Determine the (X, Y) coordinate at the center of the cell enclosing the given text.  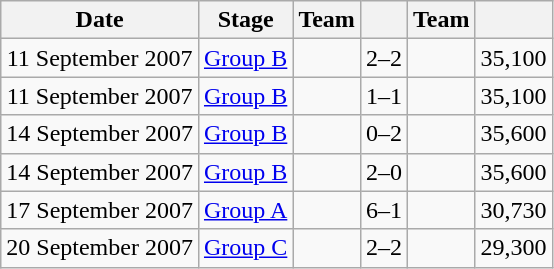
Group C (245, 248)
30,730 (514, 210)
Group A (245, 210)
20 September 2007 (100, 248)
6–1 (384, 210)
Stage (245, 20)
2–0 (384, 172)
0–2 (384, 134)
29,300 (514, 248)
Date (100, 20)
17 September 2007 (100, 210)
1–1 (384, 96)
